Identify which cell holds the provided text, then report its [x, y] central coordinate. 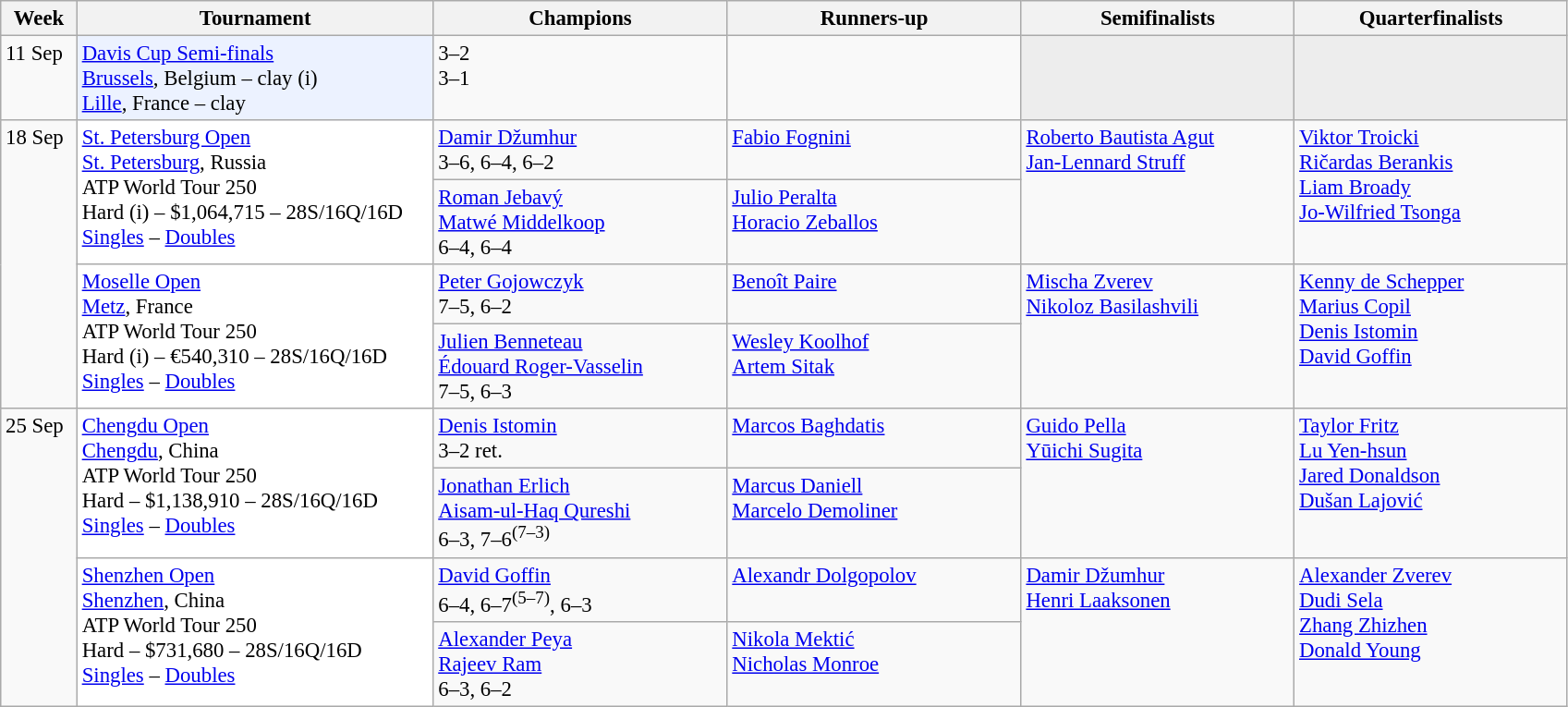
Roman Jebavý Matwé Middelkoop 6–4, 6–4 [580, 223]
Champions [580, 18]
18 Sep [39, 264]
Week [39, 18]
Mischa Zverev Nikoloz Basilashvili [1158, 336]
Runners-up [874, 18]
Benoît Paire [874, 294]
25 Sep [39, 557]
Damir Džumhur Henri Laaksonen [1158, 632]
Roberto Bautista Agut Jan-Lennard Struff [1158, 192]
Taylor Fritz Lu Yen-hsun Jared Donaldson Dušan Lajović [1431, 482]
Wesley Koolhof Artem Sitak [874, 367]
David Goffin6–4, 6–7(5–7), 6–3 [580, 590]
Alexandr Dolgopolov [874, 590]
Moselle Open Metz, FranceATP World Tour 250Hard (i) – €540,310 – 28S/16Q/16DSingles – Doubles [255, 336]
St. Petersburg Open St. Petersburg, RussiaATP World Tour 250Hard (i) – $1,064,715 – 28S/16Q/16DSingles – Doubles [255, 192]
Davis Cup Semi-finalsBrussels, Belgium – clay (i)Lille, France – clay [255, 79]
Denis Istomin 3–2 ret. [580, 438]
Jonathan Erlich Aisam-ul-Haq Qureshi6–3, 7–6(7–3) [580, 513]
Damir Džumhur 3–6, 6–4, 6–2 [580, 150]
Shenzhen Open Shenzhen, ChinaATP World Tour 250Hard – $731,680 – 28S/16Q/16DSingles – Doubles [255, 632]
Semifinalists [1158, 18]
Quarterfinalists [1431, 18]
11 Sep [39, 79]
Alexander Zverev Dudi Sela Zhang Zhizhen Donald Young [1431, 632]
Nikola Mektić Nicholas Monroe [874, 664]
Julien Benneteau Édouard Roger-Vasselin 7–5, 6–3 [580, 367]
Guido Pella Yūichi Sugita [1158, 482]
Peter Gojowczyk 7–5, 6–2 [580, 294]
Fabio Fognini [874, 150]
Marcus Daniell Marcelo Demoliner [874, 513]
Alexander Peya Rajeev Ram6–3, 6–2 [580, 664]
Chengdu Open Chengdu, ChinaATP World Tour 250Hard – $1,138,910 – 28S/16Q/16DSingles – Doubles [255, 482]
Tournament [255, 18]
Viktor Troicki Ričardas Berankis Liam Broady Jo-Wilfried Tsonga [1431, 192]
Marcos Baghdatis [874, 438]
3–2 3–1 [580, 79]
Kenny de Schepper Marius Copil Denis Istomin David Goffin [1431, 336]
Julio Peralta Horacio Zeballos [874, 223]
